From the cell containing the given text, extract its center point as (X, Y) coordinate. 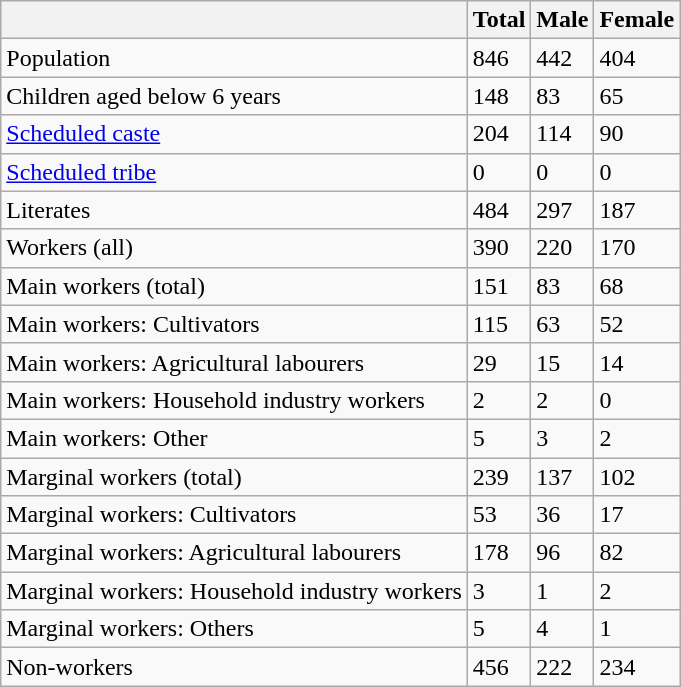
36 (562, 515)
234 (637, 667)
53 (499, 515)
137 (562, 477)
14 (637, 362)
96 (562, 553)
404 (637, 58)
220 (562, 248)
456 (499, 667)
178 (499, 553)
Population (234, 58)
390 (499, 248)
114 (562, 134)
170 (637, 248)
442 (562, 58)
65 (637, 96)
484 (499, 210)
151 (499, 286)
Female (637, 20)
Marginal workers: Others (234, 629)
Scheduled caste (234, 134)
Children aged below 6 years (234, 96)
Main workers: Agricultural labourers (234, 362)
90 (637, 134)
297 (562, 210)
17 (637, 515)
115 (499, 324)
Main workers: Other (234, 438)
Literates (234, 210)
Non-workers (234, 667)
4 (562, 629)
63 (562, 324)
239 (499, 477)
68 (637, 286)
204 (499, 134)
102 (637, 477)
Marginal workers: Household industry workers (234, 591)
Marginal workers: Agricultural labourers (234, 553)
222 (562, 667)
846 (499, 58)
Marginal workers: Cultivators (234, 515)
52 (637, 324)
187 (637, 210)
Workers (all) (234, 248)
Main workers: Household industry workers (234, 400)
Main workers: Cultivators (234, 324)
Total (499, 20)
Marginal workers (total) (234, 477)
15 (562, 362)
Main workers (total) (234, 286)
Scheduled tribe (234, 172)
Male (562, 20)
148 (499, 96)
29 (499, 362)
82 (637, 553)
